Provide the [x, y] coordinate of the cell's center where the given text is located.  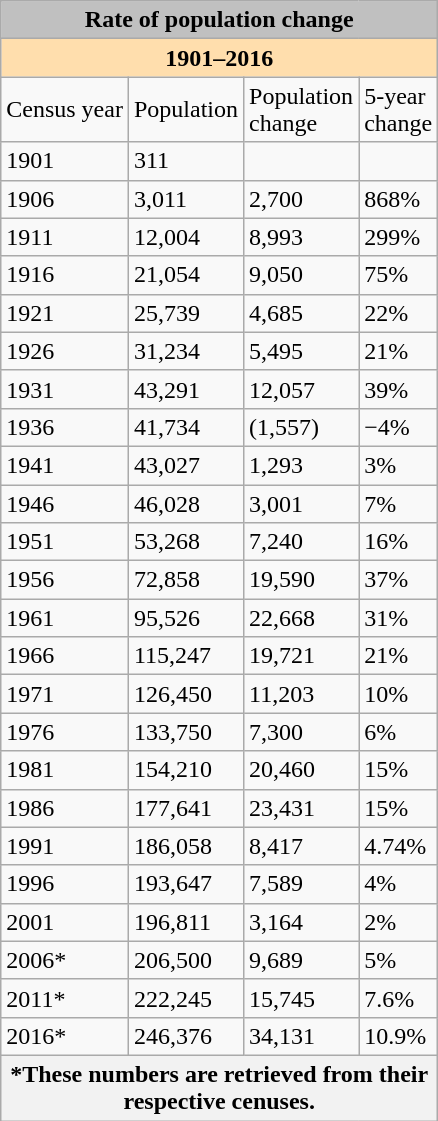
41,734 [186, 427]
10.9% [398, 1036]
1916 [65, 275]
154,210 [186, 770]
12,057 [302, 389]
53,268 [186, 542]
1901–2016 [220, 58]
43,027 [186, 465]
9,689 [302, 960]
133,750 [186, 732]
19,590 [302, 580]
31,234 [186, 351]
72,858 [186, 580]
11,203 [302, 694]
3,011 [186, 199]
12,004 [186, 237]
Rate of population change [220, 20]
1951 [65, 542]
1986 [65, 808]
206,500 [186, 960]
2011* [65, 998]
46,028 [186, 503]
126,450 [186, 694]
115,247 [186, 656]
1981 [65, 770]
177,641 [186, 808]
1906 [65, 199]
1921 [65, 313]
1971 [65, 694]
193,647 [186, 884]
3,001 [302, 503]
6% [398, 732]
1976 [65, 732]
15,745 [302, 998]
95,526 [186, 618]
1931 [65, 389]
22% [398, 313]
186,058 [186, 846]
2006* [65, 960]
9,050 [302, 275]
2% [398, 922]
22,668 [302, 618]
1961 [65, 618]
39% [398, 389]
8,993 [302, 237]
1901 [65, 161]
10% [398, 694]
21,054 [186, 275]
4% [398, 884]
5% [398, 960]
1966 [65, 656]
246,376 [186, 1036]
19,721 [302, 656]
4,685 [302, 313]
1,293 [302, 465]
Census year [65, 110]
3,164 [302, 922]
7,589 [302, 884]
196,811 [186, 922]
43,291 [186, 389]
868% [398, 199]
2001 [65, 922]
Population [186, 110]
Populationchange [302, 110]
2016* [65, 1036]
31% [398, 618]
25,739 [186, 313]
1941 [65, 465]
1946 [65, 503]
1991 [65, 846]
1996 [65, 884]
5,495 [302, 351]
37% [398, 580]
4.74% [398, 846]
8,417 [302, 846]
*These numbers are retrieved from theirrespective cenuses. [220, 1088]
16% [398, 542]
1936 [65, 427]
311 [186, 161]
75% [398, 275]
1956 [65, 580]
−4% [398, 427]
1911 [65, 237]
222,245 [186, 998]
3% [398, 465]
1926 [65, 351]
299% [398, 237]
34,131 [302, 1036]
7.6% [398, 998]
23,431 [302, 808]
(1,557) [302, 427]
7,300 [302, 732]
20,460 [302, 770]
2,700 [302, 199]
7% [398, 503]
7,240 [302, 542]
5-yearchange [398, 110]
